For the text-containing cell, return its midpoint in [x, y] coordinate format. 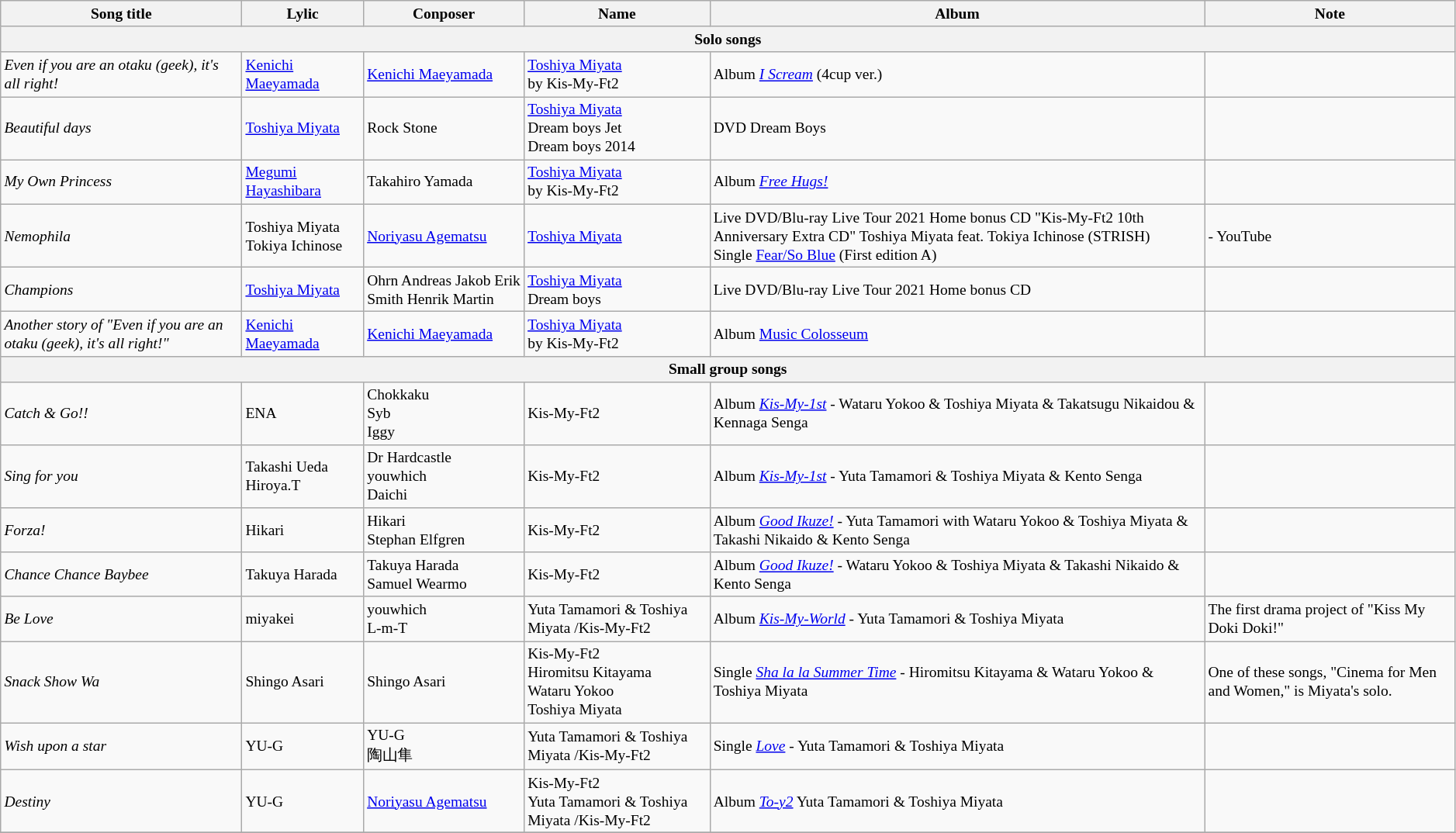
Be Love [121, 619]
HikariStephan Elfgren [444, 531]
Ohrn Andreas Jakob ErikSmith Henrik Martin [444, 289]
My Own Princess [121, 181]
YU-G陶山隼 [444, 746]
Name [617, 14]
Sing for you [121, 476]
Rock Stone [444, 129]
ChokkakuSybIggy [444, 413]
Single Sha la la Summer Time - Hiromitsu Kitayama & Wataru Yokoo & Toshiya Miyata [957, 683]
Kis-My-Ft2Yuta Tamamori & Toshiya Miyata /Kis-My-Ft2 [617, 800]
Live DVD/Blu-ray Live Tour 2021 Home bonus CD [957, 289]
Toshiya MiyataDream boys JetDream boys 2014 [617, 129]
Album Good Ikuze! - Yuta Tamamori with Wataru Yokoo & Toshiya Miyata & Takashi Nikaido & Kento Senga [957, 531]
Album [957, 14]
Catch & Go!! [121, 413]
Takuya HaradaSamuel Wearmo [444, 574]
Hikari [303, 531]
youwhichL-m-T [444, 619]
Nemophila [121, 236]
Champions [121, 289]
Destiny [121, 800]
Kis-My-Ft2Hiromitsu KitayamaWataru YokooToshiya Miyata [617, 683]
Toshiya MiyataTokiya Ichinose [303, 236]
Album Kis-My-World - Yuta Tamamori & Toshiya Miyata [957, 619]
Toshiya MiyataDream boys [617, 289]
Megumi Hayashibara [303, 181]
Album Kis-My-1st - Wataru Yokoo & Toshiya Miyata & Takatsugu Nikaidou & Kennaga Senga [957, 413]
Album I Scream (4cup ver.) [957, 74]
Dr HardcastleyouwhichDaichi [444, 476]
Song title [121, 14]
DVD Dream Boys [957, 129]
Album Free Hugs! [957, 181]
Small group songs [728, 369]
Takuya Harada [303, 574]
Takahiro Yamada [444, 181]
Note [1330, 14]
Even if you are an otaku (geek), it's all right! [121, 74]
ENA [303, 413]
One of these songs, "Cinema for Men and Women," is Miyata's solo. [1330, 683]
Album Music Colosseum [957, 334]
Album Kis-My-1st - Yuta Tamamori & Toshiya Miyata & Kento Senga [957, 476]
Takashi UedaHiroya.T [303, 476]
The first drama project of "Kiss My Doki Doki!" [1330, 619]
Lylic [303, 14]
Single Love - Yuta Tamamori & Toshiya Miyata [957, 746]
miyakei [303, 619]
Snack Show Wa [121, 683]
Wish upon a star [121, 746]
Chance Chance Baybee [121, 574]
Forza! [121, 531]
Album Good Ikuze! - Wataru Yokoo & Toshiya Miyata & Takashi Nikaido & Kento Senga [957, 574]
Another story of "Even if you are an otaku (geek), it's all right!" [121, 334]
Album To-y2 Yuta Tamamori & Toshiya Miyata [957, 800]
Conposer [444, 14]
Solo songs [728, 39]
- YouTube [1330, 236]
Beautiful days [121, 129]
